Determine the [X, Y] coordinate at the center of the cell enclosing the given text.  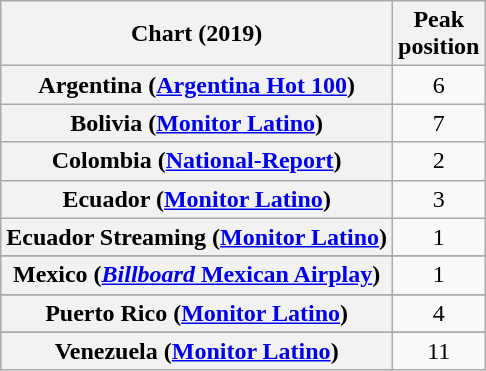
Ecuador Streaming (Monitor Latino) [197, 237]
Bolivia (Monitor Latino) [197, 123]
Peakposition [439, 34]
6 [439, 85]
Chart (2019) [197, 34]
7 [439, 123]
4 [439, 313]
3 [439, 199]
Puerto Rico (Monitor Latino) [197, 313]
Colombia (National-Report) [197, 161]
Mexico (Billboard Mexican Airplay) [197, 275]
11 [439, 351]
Venezuela (Monitor Latino) [197, 351]
Argentina (Argentina Hot 100) [197, 85]
Ecuador (Monitor Latino) [197, 199]
2 [439, 161]
